Detect which cell encompasses the target text, then output its [x, y] center coordinate. 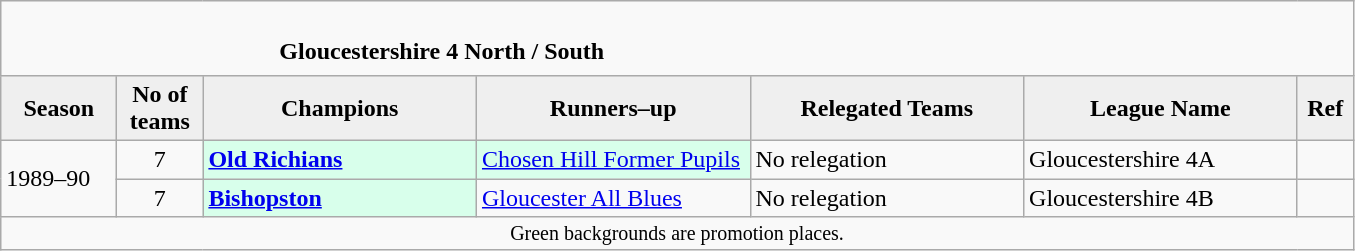
Runners–up [613, 108]
Bishopston [340, 197]
Green backgrounds are promotion places. [677, 234]
Season [59, 108]
Ref [1325, 108]
Gloucestershire 4A [1161, 159]
1989–90 [59, 178]
Gloucester All Blues [613, 197]
Relegated Teams [887, 108]
Chosen Hill Former Pupils [613, 159]
Old Richians [340, 159]
Gloucestershire 4B [1161, 197]
Champions [340, 108]
League Name [1161, 108]
No of teams [160, 108]
